Identify which cell holds the provided text, then report its [X, Y] central coordinate. 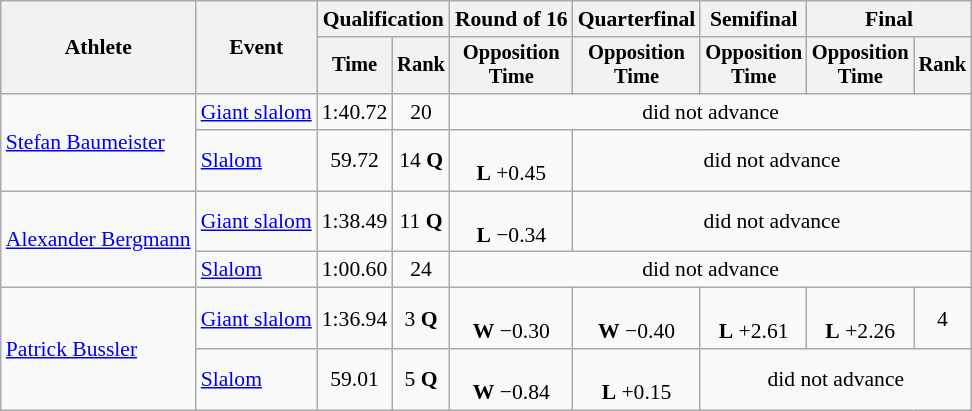
Quarterfinal [637, 19]
Time [354, 66]
Qualification [384, 19]
Round of 16 [512, 19]
W −0.30 [512, 318]
1:36.94 [354, 318]
24 [421, 270]
Alexander Bergmann [98, 240]
W −0.84 [512, 380]
Final [889, 19]
5 Q [421, 380]
4 [943, 318]
L +2.26 [860, 318]
W −0.40 [637, 318]
1:00.60 [354, 270]
Stefan Baumeister [98, 142]
Patrick Bussler [98, 349]
Event [256, 48]
L −0.34 [512, 222]
L +2.61 [754, 318]
Athlete [98, 48]
L +0.45 [512, 160]
20 [421, 112]
14 Q [421, 160]
3 Q [421, 318]
1:38.49 [354, 222]
11 Q [421, 222]
59.01 [354, 380]
1:40.72 [354, 112]
L +0.15 [637, 380]
59.72 [354, 160]
Semifinal [754, 19]
